Locate the cell with the specified text and output its (X, Y) center coordinate. 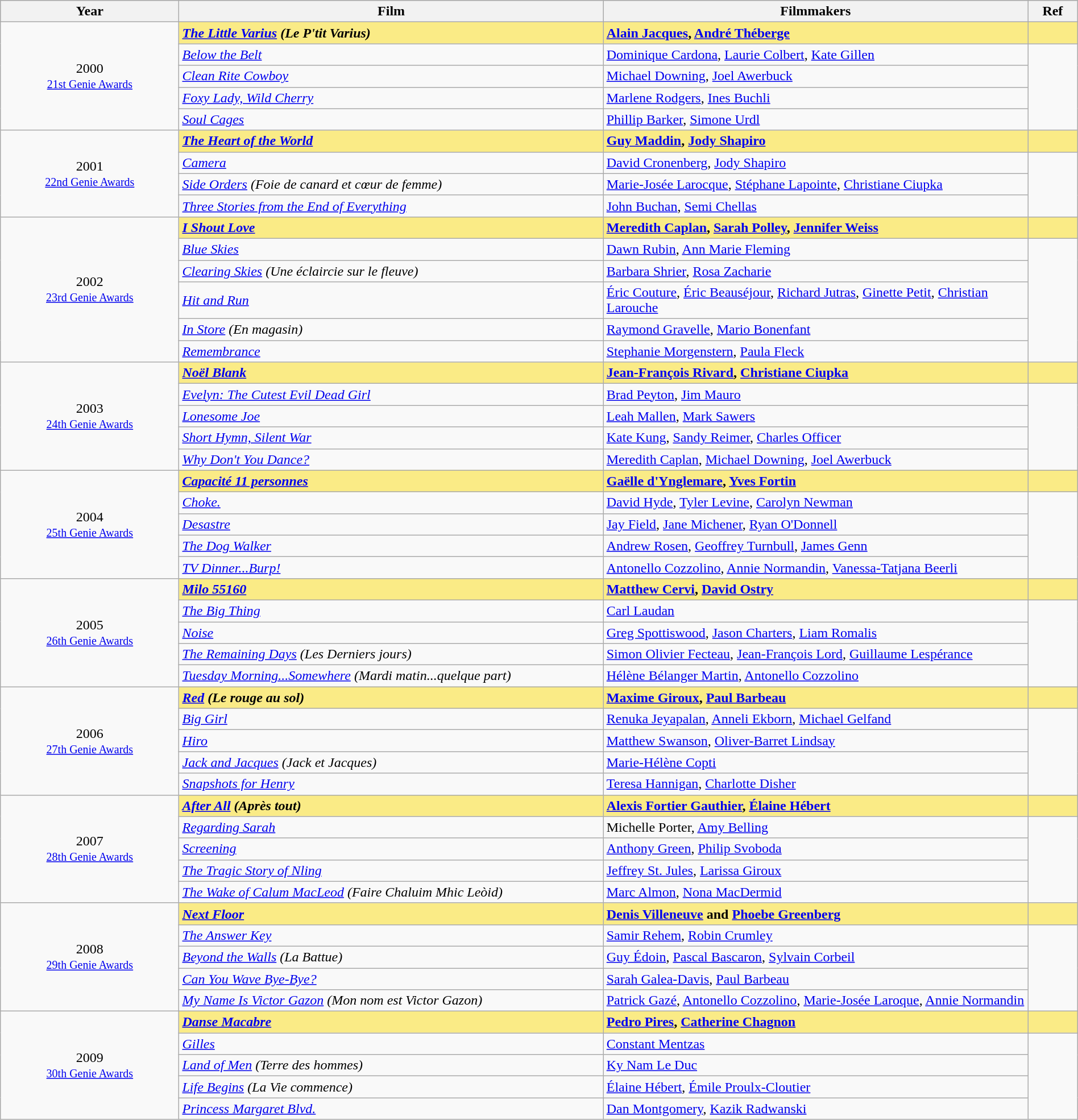
Milo 55160 (391, 589)
David Hyde, Tyler Levine, Carolyn Newman (815, 503)
Screening (391, 849)
The Tragic Story of Nling (391, 870)
Élaine Hébert, Émile Proulx-Cloutier (815, 1087)
Year (90, 11)
2009 30th Genie Awards (90, 1065)
I Shout Love (391, 227)
Phillip Barker, Simone Urdl (815, 119)
Filmmakers (815, 11)
Desastre (391, 524)
Ref (1053, 11)
The Wake of Calum MacLeod (Faire Chaluim Mhic Leòid) (391, 892)
Regarding Sarah (391, 827)
Three Stories from the End of Everything (391, 206)
Why Don't You Dance? (391, 459)
2005 26th Genie Awards (90, 632)
Andrew Rosen, Geoffrey Turnbull, James Genn (815, 546)
Guy Maddin, Jody Shapiro (815, 141)
2006 27th Genie Awards (90, 741)
Clean Rite Cowboy (391, 76)
Tuesday Morning...Somewhere (Mardi matin...quelque part) (391, 676)
Clearing Skies (Une éclaircie sur le fleuve) (391, 271)
David Cronenberg, Jody Shapiro (815, 163)
2002 23rd Genie Awards (90, 289)
Brad Peyton, Jim Mauro (815, 395)
2000 21st Genie Awards (90, 76)
Pedro Pires, Catherine Chagnon (815, 1022)
2003 24th Genie Awards (90, 416)
Leah Mallen, Mark Sawers (815, 416)
Carl Laudan (815, 611)
Renuka Jeyapalan, Anneli Ekborn, Michael Gelfand (815, 719)
Anthony Green, Philip Svoboda (815, 849)
The Dog Walker (391, 546)
Éric Couture, Éric Beauséjour, Richard Jutras, Ginette Petit, Christian Larouche (815, 300)
Marie-Hélène Copti (815, 762)
Michael Downing, Joel Awerbuck (815, 76)
Gaëlle d'Ynglemare, Yves Fortin (815, 481)
Denis Villeneuve and Phoebe Greenberg (815, 914)
The Answer Key (391, 935)
Life Begins (La Vie commence) (391, 1087)
Meredith Caplan, Sarah Polley, Jennifer Weiss (815, 227)
Guy Édoin, Pascal Bascaron, Sylvain Corbeil (815, 957)
Alain Jacques, André Théberge (815, 33)
Constant Mentzas (815, 1044)
Lonesome Joe (391, 416)
Dawn Rubin, Ann Marie Fleming (815, 249)
Marlene Rodgers, Ines Buchli (815, 98)
Ky Nam Le Duc (815, 1065)
Marie-Josée Larocque, Stéphane Lapointe, Christiane Ciupka (815, 184)
Below the Belt (391, 55)
After All (Après tout) (391, 806)
2008 29th Genie Awards (90, 957)
Noël Blank (391, 373)
Matthew Cervi, David Ostry (815, 589)
Capacité 11 personnes (391, 481)
The Heart of the World (391, 141)
Stephanie Morgenstern, Paula Fleck (815, 351)
TV Dinner...Burp! (391, 567)
Simon Olivier Fecteau, Jean-François Lord, Guillaume Lespérance (815, 654)
Antonello Cozzolino, Annie Normandin, Vanessa-Tatjana Beerli (815, 567)
2007 28th Genie Awards (90, 849)
Meredith Caplan, Michael Downing, Joel Awerbuck (815, 459)
Patrick Gazé, Antonello Cozzolino, Marie-Josée Laroque, Annie Normandin (815, 1001)
Jack and Jacques (Jack et Jacques) (391, 762)
Samir Rehem, Robin Crumley (815, 935)
Noise (391, 633)
The Remaining Days (Les Derniers jours) (391, 654)
In Store (En magasin) (391, 330)
Beyond the Walls (La Battue) (391, 957)
Foxy Lady, Wild Cherry (391, 98)
Marc Almon, Nona MacDermid (815, 892)
Michelle Porter, Amy Belling (815, 827)
Dominique Cardona, Laurie Colbert, Kate Gillen (815, 55)
John Buchan, Semi Chellas (815, 206)
Princess Margaret Blvd. (391, 1109)
Choke. (391, 503)
Film (391, 11)
Alexis Fortier Gauthier, Élaine Hébert (815, 806)
Evelyn: The Cutest Evil Dead Girl (391, 395)
Land of Men (Terre des hommes) (391, 1065)
Raymond Gravelle, Mario Bonenfant (815, 330)
Hit and Run (391, 300)
Next Floor (391, 914)
Camera (391, 163)
Soul Cages (391, 119)
The Big Thing (391, 611)
2004 25th Genie Awards (90, 524)
Gilles (391, 1044)
Side Orders (Foie de canard et cœur de femme) (391, 184)
Jeffrey St. Jules, Larissa Giroux (815, 870)
Barbara Shrier, Rosa Zacharie (815, 271)
The Little Varius (Le P'tit Varius) (391, 33)
Short Hymn, Silent War (391, 438)
Dan Montgomery, Kazik Radwanski (815, 1109)
Matthew Swanson, Oliver-Barret Lindsay (815, 741)
Snapshots for Henry (391, 784)
My Name Is Victor Gazon (Mon nom est Victor Gazon) (391, 1001)
Big Girl (391, 719)
Red (Le rouge au sol) (391, 698)
Maxime Giroux, Paul Barbeau (815, 698)
Remembrance (391, 351)
Hiro (391, 741)
Danse Macabre (391, 1022)
Hélène Bélanger Martin, Antonello Cozzolino (815, 676)
Kate Kung, Sandy Reimer, Charles Officer (815, 438)
Blue Skies (391, 249)
Sarah Galea-Davis, Paul Barbeau (815, 978)
Teresa Hannigan, Charlotte Disher (815, 784)
Jay Field, Jane Michener, Ryan O'Donnell (815, 524)
Can You Wave Bye-Bye? (391, 978)
2001 22nd Genie Awards (90, 173)
Jean-François Rivard, Christiane Ciupka (815, 373)
Greg Spottiswood, Jason Charters, Liam Romalis (815, 633)
